Find where the given text appears and provide that cell's center as (X, Y) coordinate. 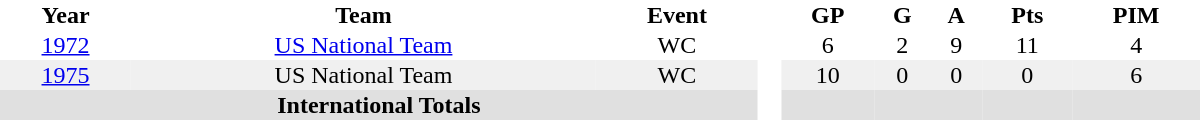
GP (828, 15)
1972 (66, 45)
9 (956, 45)
Team (364, 15)
10 (828, 75)
4 (1136, 45)
1975 (66, 75)
2 (902, 45)
Event (677, 15)
Year (66, 15)
International Totals (379, 105)
Pts (1027, 15)
PIM (1136, 15)
G (902, 15)
11 (1027, 45)
A (956, 15)
